Pinpoint the cell where the given text exists, returning its [x, y] midpoint coordinate. 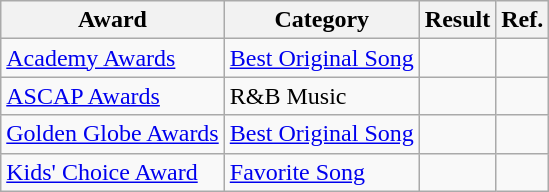
Favorite Song [322, 172]
ASCAP Awards [113, 96]
Ref. [522, 20]
Award [113, 20]
Golden Globe Awards [113, 134]
Academy Awards [113, 58]
Category [322, 20]
R&B Music [322, 96]
Result [457, 20]
Kids' Choice Award [113, 172]
